Search for the cell housing the specified text and yield its [x, y] center coordinate. 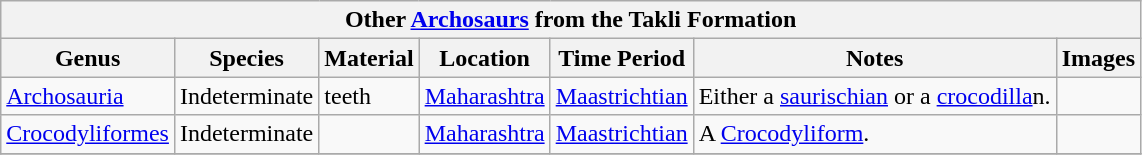
Species [246, 58]
Location [484, 58]
Archosauria [88, 96]
Images [1098, 58]
Either a saurischian or a crocodillan. [874, 96]
Notes [874, 58]
Genus [88, 58]
Material [369, 58]
A Crocodyliform. [874, 134]
Crocodyliformes [88, 134]
Time Period [622, 58]
teeth [369, 96]
Other Archosaurs from the Takli Formation [571, 20]
